Detect which cell encompasses the target text, then output its [X, Y] center coordinate. 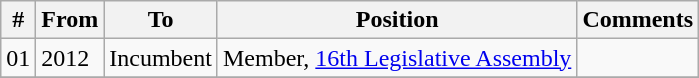
# [18, 20]
To [161, 20]
Position [396, 20]
Member, 16th Legislative Assembly [396, 58]
Comments [638, 20]
Incumbent [161, 58]
01 [18, 58]
2012 [70, 58]
From [70, 20]
